Scan for the cell matching the given text and deliver its (X, Y) coordinate at center. 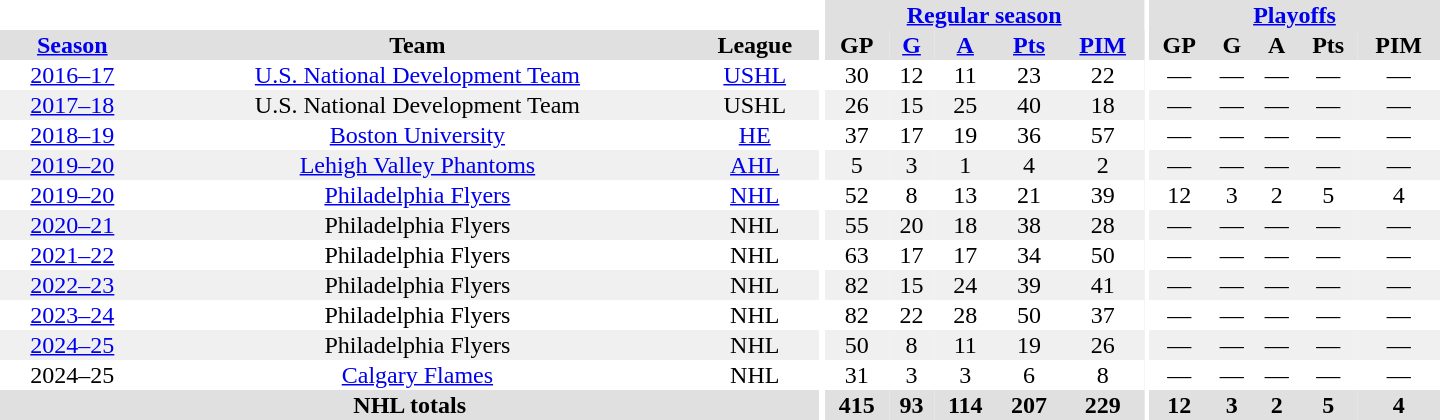
Boston University (418, 135)
Regular season (984, 15)
13 (966, 195)
2017–18 (72, 105)
1 (966, 165)
2016–17 (72, 75)
229 (1102, 405)
2018–19 (72, 135)
114 (966, 405)
40 (1030, 105)
38 (1030, 225)
24 (966, 285)
52 (856, 195)
Playoffs (1294, 15)
207 (1030, 405)
55 (856, 225)
415 (856, 405)
AHL (754, 165)
63 (856, 255)
Lehigh Valley Phantoms (418, 165)
25 (966, 105)
6 (1030, 375)
2020–21 (72, 225)
23 (1030, 75)
21 (1030, 195)
HE (754, 135)
Team (418, 45)
Season (72, 45)
57 (1102, 135)
2022–23 (72, 285)
League (754, 45)
34 (1030, 255)
41 (1102, 285)
20 (912, 225)
NHL totals (410, 405)
93 (912, 405)
2023–24 (72, 315)
2021–22 (72, 255)
31 (856, 375)
Calgary Flames (418, 375)
36 (1030, 135)
30 (856, 75)
